Determine the [x, y] coordinate at the center of the cell enclosing the given text.  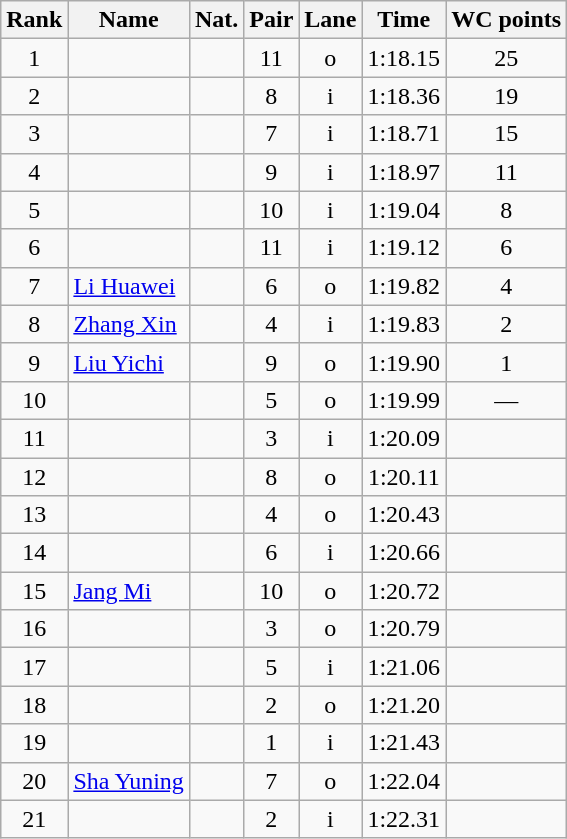
1:18.15 [404, 58]
Jang Mi [129, 591]
21 [34, 819]
16 [34, 629]
1:19.99 [404, 400]
1:21.43 [404, 743]
Time [404, 20]
25 [506, 58]
Pair [272, 20]
17 [34, 667]
1:18.36 [404, 96]
1:22.31 [404, 819]
1:19.04 [404, 210]
1:20.66 [404, 553]
Liu Yichi [129, 362]
1:21.06 [404, 667]
WC points [506, 20]
Sha Yuning [129, 781]
1:22.04 [404, 781]
1:19.12 [404, 248]
14 [34, 553]
1:20.72 [404, 591]
1:20.79 [404, 629]
1:20.09 [404, 438]
Name [129, 20]
Rank [34, 20]
1:21.20 [404, 705]
18 [34, 705]
20 [34, 781]
1:18.97 [404, 172]
Zhang Xin [129, 324]
1:20.43 [404, 515]
Nat. [216, 20]
— [506, 400]
1:19.90 [404, 362]
13 [34, 515]
Li Huawei [129, 286]
Lane [330, 20]
1:20.11 [404, 477]
1:19.83 [404, 324]
1:18.71 [404, 134]
12 [34, 477]
1:19.82 [404, 286]
